Find where the given text appears and provide that cell's center as [X, Y] coordinate. 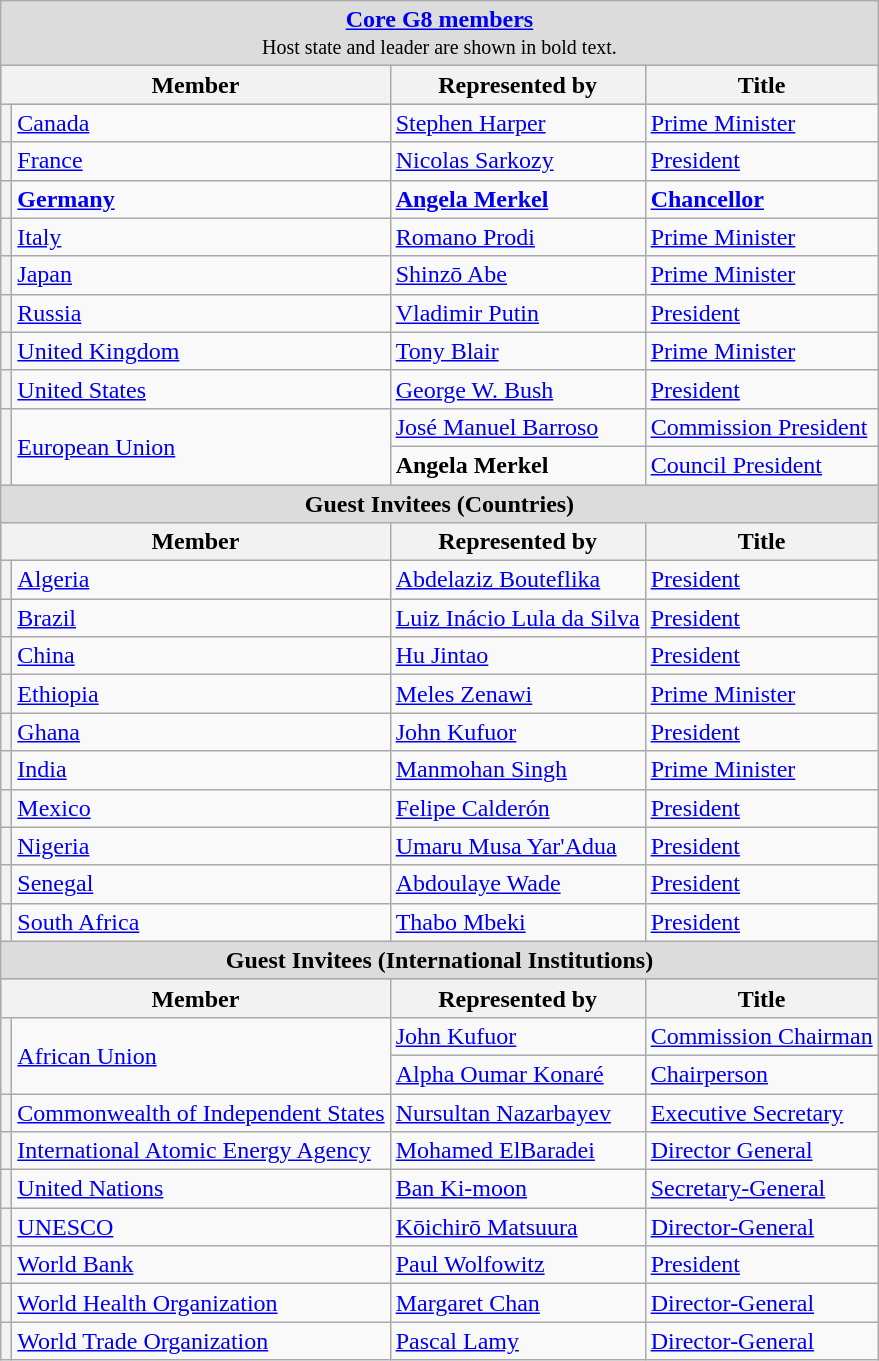
Secretary-General [762, 1189]
Kōichirō Matsuura [518, 1227]
France [201, 161]
Guest Invitees (Countries) [440, 503]
Senegal [201, 884]
Thabo Mbeki [518, 922]
Umaru Musa Yar'Adua [518, 846]
Margaret Chan [518, 1303]
Nicolas Sarkozy [518, 161]
Director General [762, 1151]
Mohamed ElBaradei [518, 1151]
Romano Prodi [518, 237]
Executive Secretary [762, 1113]
Commission President [762, 427]
Vladimir Putin [518, 313]
Commonwealth of Independent States [201, 1113]
Core G8 membersHost state and leader are shown in bold text. [440, 34]
Hu Jintao [518, 656]
Ghana [201, 732]
José Manuel Barroso [518, 427]
United States [201, 389]
Chairperson [762, 1074]
China [201, 656]
United Kingdom [201, 351]
Abdelaziz Bouteflika [518, 580]
Nigeria [201, 846]
Luiz Inácio Lula da Silva [518, 618]
World Trade Organization [201, 1341]
European Union [201, 446]
International Atomic Energy Agency [201, 1151]
Abdoulaye Wade [518, 884]
Nursultan Nazarbayev [518, 1113]
Meles Zenawi [518, 694]
United Nations [201, 1189]
Commission Chairman [762, 1036]
South Africa [201, 922]
African Union [201, 1055]
World Bank [201, 1265]
Tony Blair [518, 351]
Brazil [201, 618]
Italy [201, 237]
Paul Wolfowitz [518, 1265]
Algeria [201, 580]
Japan [201, 275]
Mexico [201, 808]
Guest Invitees (International Institutions) [440, 960]
Council President [762, 465]
Canada [201, 123]
Felipe Calderón [518, 808]
Pascal Lamy [518, 1341]
Ethiopia [201, 694]
Manmohan Singh [518, 770]
Russia [201, 313]
George W. Bush [518, 389]
World Health Organization [201, 1303]
Shinzō Abe [518, 275]
Chancellor [762, 199]
Stephen Harper [518, 123]
Germany [201, 199]
India [201, 770]
Ban Ki-moon [518, 1189]
UNESCO [201, 1227]
Alpha Oumar Konaré [518, 1074]
